Capture the cell that displays the provided text and extract its [X, Y] central coordinate. 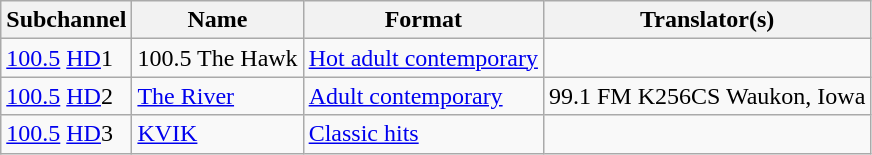
Classic hits [423, 134]
99.1 FM K256CS Waukon, Iowa [706, 96]
100.5 HD1 [66, 58]
Adult contemporary [423, 96]
100.5 The Hawk [218, 58]
The River [218, 96]
100.5 HD2 [66, 96]
Format [423, 20]
Name [218, 20]
Subchannel [66, 20]
Hot adult contemporary [423, 58]
KVIK [218, 134]
100.5 HD3 [66, 134]
Translator(s) [706, 20]
